Extract the [x, y] coordinate from the center of the cell holding the provided text.  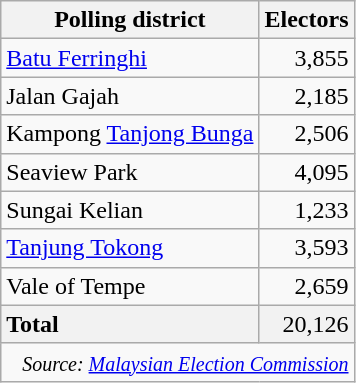
Jalan Gajah [130, 96]
4,095 [306, 172]
3,593 [306, 248]
3,855 [306, 58]
Source: Malaysian Election Commission [178, 362]
Total [130, 324]
Sungai Kelian [130, 210]
2,659 [306, 286]
2,185 [306, 96]
1,233 [306, 210]
Seaview Park [130, 172]
Tanjung Tokong [130, 248]
2,506 [306, 134]
Vale of Tempe [130, 286]
Kampong Tanjong Bunga [130, 134]
Batu Ferringhi [130, 58]
Electors [306, 20]
20,126 [306, 324]
Polling district [130, 20]
